From the cell containing the given text, extract its center point as [X, Y] coordinate. 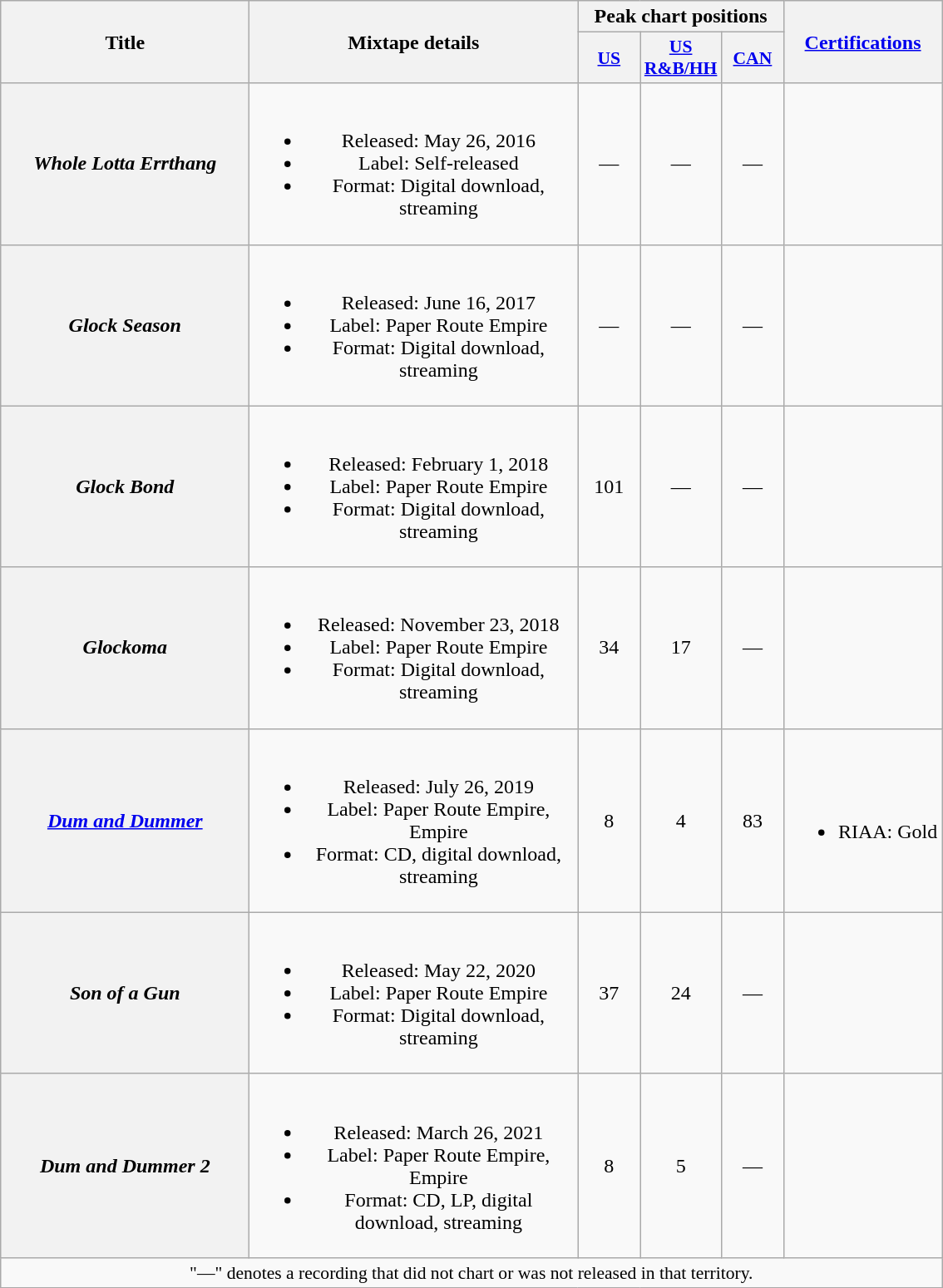
Whole Lotta Errthang [125, 164]
Released: February 1, 2018Label: Paper Route EmpireFormat: Digital download, streaming [414, 486]
Glock Season [125, 325]
Certifications [862, 42]
34 [609, 648]
Released: June 16, 2017Label: Paper Route EmpireFormat: Digital download, streaming [414, 325]
101 [609, 486]
4 [681, 820]
US [609, 58]
24 [681, 993]
Glock Bond [125, 486]
CAN [752, 58]
Son of a Gun [125, 993]
83 [752, 820]
RIAA: Gold [862, 820]
US R&B/HH [681, 58]
Dum and Dummer 2 [125, 1166]
5 [681, 1166]
Released: November 23, 2018Label: Paper Route EmpireFormat: Digital download, streaming [414, 648]
Released: March 26, 2021Label: Paper Route Empire, EmpireFormat: CD, LP, digital download, streaming [414, 1166]
Released: May 22, 2020Label: Paper Route EmpireFormat: Digital download, streaming [414, 993]
Mixtape details [414, 42]
Dum and Dummer [125, 820]
Peak chart positions [681, 17]
37 [609, 993]
Glockoma [125, 648]
"—" denotes a recording that did not chart or was not released in that territory. [471, 1272]
Released: July 26, 2019Label: Paper Route Empire, EmpireFormat: CD, digital download, streaming [414, 820]
Title [125, 42]
Released: May 26, 2016Label: Self-releasedFormat: Digital download, streaming [414, 164]
17 [681, 648]
